Detect which cell encompasses the target text, then output its (X, Y) center coordinate. 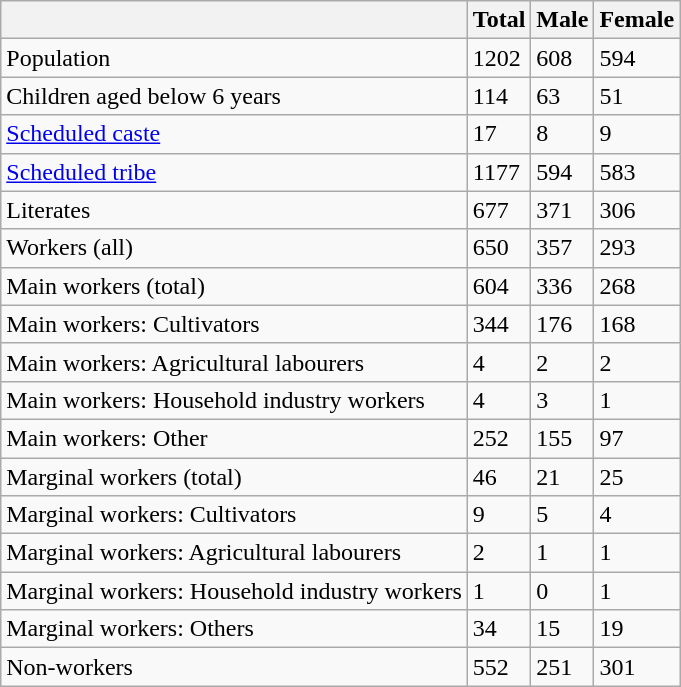
301 (637, 667)
176 (562, 324)
1177 (499, 172)
5 (562, 515)
Workers (all) (234, 248)
Scheduled caste (234, 134)
608 (562, 58)
583 (637, 172)
Marginal workers: Others (234, 629)
8 (562, 134)
Population (234, 58)
Marginal workers: Household industry workers (234, 591)
604 (499, 286)
51 (637, 96)
25 (637, 477)
Male (562, 20)
63 (562, 96)
Non-workers (234, 667)
19 (637, 629)
Female (637, 20)
252 (499, 438)
293 (637, 248)
677 (499, 210)
21 (562, 477)
46 (499, 477)
34 (499, 629)
344 (499, 324)
1202 (499, 58)
Main workers (total) (234, 286)
Total (499, 20)
251 (562, 667)
114 (499, 96)
306 (637, 210)
15 (562, 629)
Marginal workers (total) (234, 477)
0 (562, 591)
552 (499, 667)
Marginal workers: Agricultural labourers (234, 553)
Children aged below 6 years (234, 96)
268 (637, 286)
155 (562, 438)
Main workers: Other (234, 438)
3 (562, 400)
Main workers: Cultivators (234, 324)
650 (499, 248)
17 (499, 134)
Main workers: Agricultural labourers (234, 362)
Main workers: Household industry workers (234, 400)
168 (637, 324)
97 (637, 438)
357 (562, 248)
Literates (234, 210)
Scheduled tribe (234, 172)
Marginal workers: Cultivators (234, 515)
371 (562, 210)
336 (562, 286)
